Identify which cell holds the provided text, then report its (x, y) central coordinate. 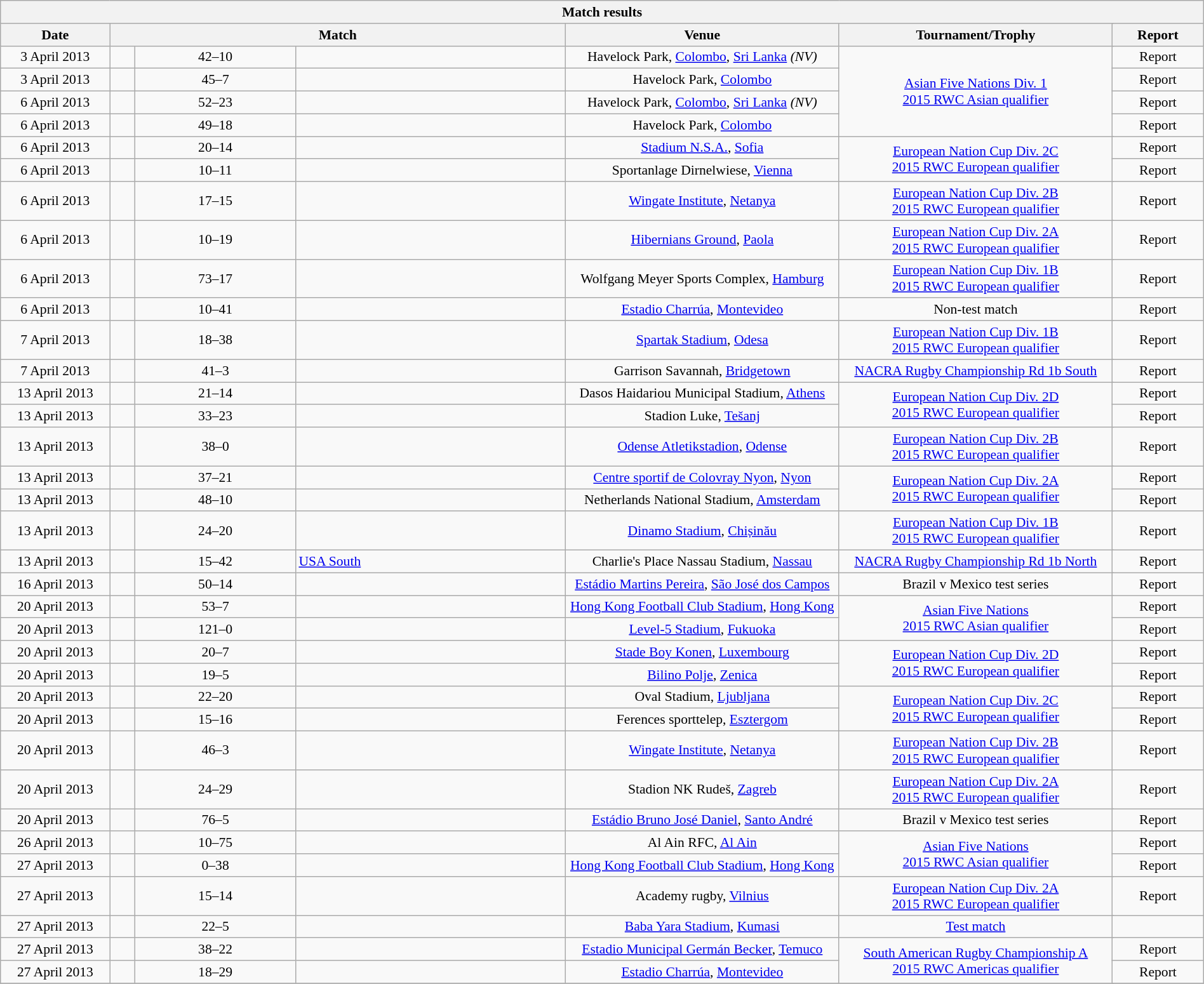
Match results (602, 12)
52–23 (216, 103)
Estádio Martins Pereira, São José dos Campos (702, 584)
Bilino Polje, Zenica (702, 675)
0–38 (216, 865)
17–15 (216, 201)
18–38 (216, 340)
46–3 (216, 750)
Venue (702, 35)
24–29 (216, 790)
20–14 (216, 148)
16 April 2013 (55, 584)
Ferences sporttelep, Esztergom (702, 720)
Stadion Luke, Tešanj (702, 416)
37–21 (216, 477)
Hibernians Ground, Paola (702, 240)
73–17 (216, 278)
Level-5 Stadium, Fukuoka (702, 630)
South American Rugby Championship A2015 RWC Americas qualifier (975, 961)
49–18 (216, 125)
Charlie's Place Nassau Stadium, Nassau (702, 562)
Sportanlage Dirnelwiese, Vienna (702, 171)
Match (338, 35)
45–7 (216, 80)
22–20 (216, 697)
Test match (975, 927)
10–11 (216, 171)
Centre sportif de Colovray Nyon, Nyon (702, 477)
Dinamo Stadium, Chișinău (702, 531)
20–7 (216, 652)
26 April 2013 (55, 843)
53–7 (216, 607)
10–41 (216, 310)
Wolfgang Meyer Sports Complex, Hamburg (702, 278)
42–10 (216, 57)
48–10 (216, 500)
10–75 (216, 843)
15–16 (216, 720)
NACRA Rugby Championship Rd 1b South (975, 371)
USA South (431, 562)
Stadium N.S.A., Sofia (702, 148)
Estádio Bruno José Daniel, Santo André (702, 820)
Tournament/Trophy (975, 35)
Netherlands National Stadium, Amsterdam (702, 500)
Dasos Haidariou Municipal Stadium, Athens (702, 394)
18–29 (216, 972)
15–14 (216, 896)
50–14 (216, 584)
Estadio Municipal Germán Becker, Temuco (702, 950)
Academy rugby, Vilnius (702, 896)
Stadion NK Rudeš, Zagreb (702, 790)
Asian Five Nations Div. 12015 RWC Asian qualifier (975, 91)
38–22 (216, 950)
21–14 (216, 394)
10–19 (216, 240)
15–42 (216, 562)
Al Ain RFC, Al Ain (702, 843)
Oval Stadium, Ljubljana (702, 697)
NACRA Rugby Championship Rd 1b North (975, 562)
Date (55, 35)
76–5 (216, 820)
38–0 (216, 447)
19–5 (216, 675)
121–0 (216, 630)
Non-test match (975, 310)
Spartak Stadium, Odesa (702, 340)
Garrison Savannah, Bridgetown (702, 371)
Stade Boy Konen, Luxembourg (702, 652)
24–20 (216, 531)
33–23 (216, 416)
41–3 (216, 371)
Baba Yara Stadium, Kumasi (702, 927)
Odense Atletikstadion, Odense (702, 447)
22–5 (216, 927)
